Find where the given text appears and provide that cell's center as [x, y] coordinate. 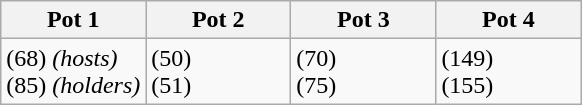
Pot 3 [364, 20]
Pot 4 [508, 20]
Pot 2 [218, 20]
(70) (75) [364, 72]
(50) (51) [218, 72]
Pot 1 [74, 20]
(149) (155) [508, 72]
(68) (hosts) (85) (holders) [74, 72]
